For the text-containing cell, return its midpoint in (x, y) coordinate format. 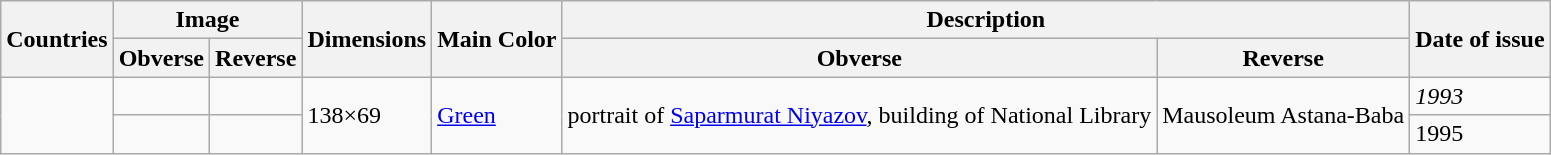
Dimensions (367, 39)
138×69 (367, 115)
Main Color (497, 39)
Mausoleum Astana-Baba (1284, 115)
Description (986, 20)
portrait of Saparmurat Niyazov, building of National Library (860, 115)
Date of issue (1480, 39)
Countries (57, 39)
1995 (1480, 134)
Green (497, 115)
Image (208, 20)
1993 (1480, 96)
